Output the (X, Y) coordinate of the center of the cell containing the given text.  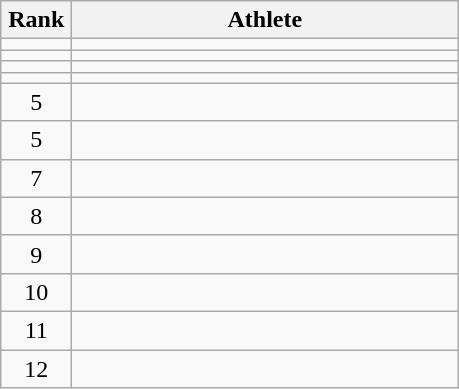
12 (36, 369)
9 (36, 254)
Rank (36, 20)
7 (36, 178)
Athlete (265, 20)
11 (36, 330)
10 (36, 292)
8 (36, 216)
